Pinpoint the cell where the given text exists, returning its [X, Y] midpoint coordinate. 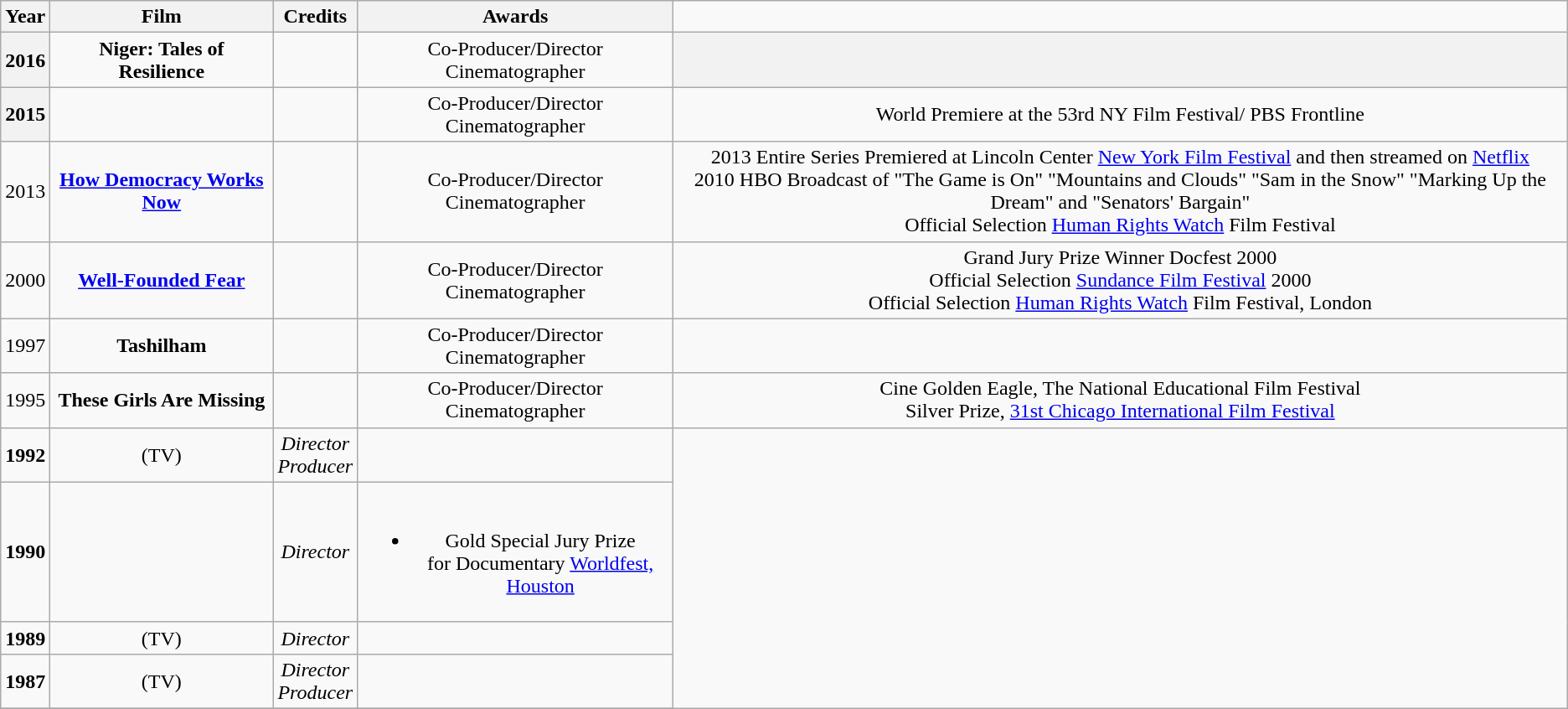
2013 [25, 191]
Gold Special Jury Prizefor Documentary Worldfest, Houston [516, 551]
1987 [25, 681]
How Democracy Works Now [162, 191]
2016 [25, 60]
1995 [25, 401]
Well-Founded Fear [162, 280]
1997 [25, 345]
1990 [25, 551]
Tashilham [162, 345]
Credits [315, 17]
Grand Jury Prize Winner Docfest 2000Official Selection Sundance Film Festival 2000Official Selection Human Rights Watch Film Festival, London [1121, 280]
2000 [25, 280]
Niger: Tales of Resilience [162, 60]
World Premiere at the 53rd NY Film Festival/ PBS Frontline [1121, 114]
1989 [25, 638]
These Girls Are Missing [162, 401]
Awards [516, 17]
Year [25, 17]
1992 [25, 454]
2015 [25, 114]
Film [162, 17]
Cine Golden Eagle, The National Educational Film FestivalSilver Prize, 31st Chicago International Film Festival [1121, 401]
